Return (x, y) of the center of cell containing provided text 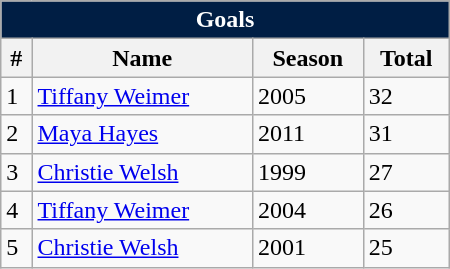
25 (406, 248)
32 (406, 96)
1 (16, 96)
2004 (308, 210)
2011 (308, 134)
2001 (308, 248)
# (16, 58)
Goals (225, 20)
27 (406, 172)
31 (406, 134)
2005 (308, 96)
Season (308, 58)
26 (406, 210)
Total (406, 58)
5 (16, 248)
Maya Hayes (142, 134)
Name (142, 58)
2 (16, 134)
1999 (308, 172)
3 (16, 172)
4 (16, 210)
